From the cell containing the given text, extract its center point as (x, y) coordinate. 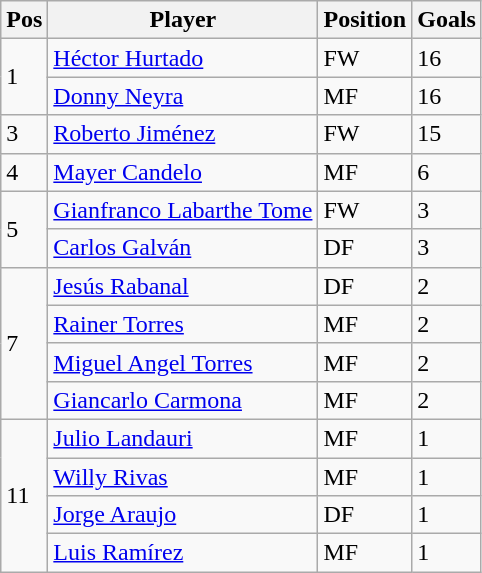
Héctor Hurtado (183, 58)
11 (24, 495)
6 (447, 172)
Carlos Galván (183, 248)
Luis Ramírez (183, 553)
Miguel Angel Torres (183, 362)
Jesús Rabanal (183, 286)
7 (24, 343)
Pos (24, 20)
5 (24, 229)
Jorge Araujo (183, 515)
Gianfranco Labarthe Tome (183, 210)
Player (183, 20)
Donny Neyra (183, 96)
Rainer Torres (183, 324)
Giancarlo Carmona (183, 400)
15 (447, 134)
4 (24, 172)
Mayer Candelo (183, 172)
Position (365, 20)
Julio Landauri (183, 438)
Goals (447, 20)
Willy Rivas (183, 477)
Roberto Jiménez (183, 134)
